Scan for the cell matching the given text and deliver its [x, y] coordinate at center. 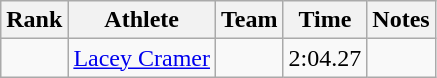
Team [250, 20]
2:04.27 [325, 58]
Notes [401, 20]
Time [325, 20]
Lacey Cramer [142, 58]
Rank [34, 20]
Athlete [142, 20]
